Return the (x, y) coordinate for the center point of the cell that contains the specified text.  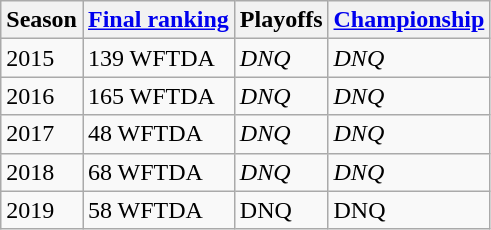
Playoffs (281, 20)
Championship (409, 20)
2016 (42, 96)
48 WFTDA (158, 134)
Season (42, 20)
2018 (42, 172)
165 WFTDA (158, 96)
2015 (42, 58)
2019 (42, 210)
68 WFTDA (158, 172)
2017 (42, 134)
58 WFTDA (158, 210)
Final ranking (158, 20)
139 WFTDA (158, 58)
